Find where the given text appears and provide that cell's center as [x, y] coordinate. 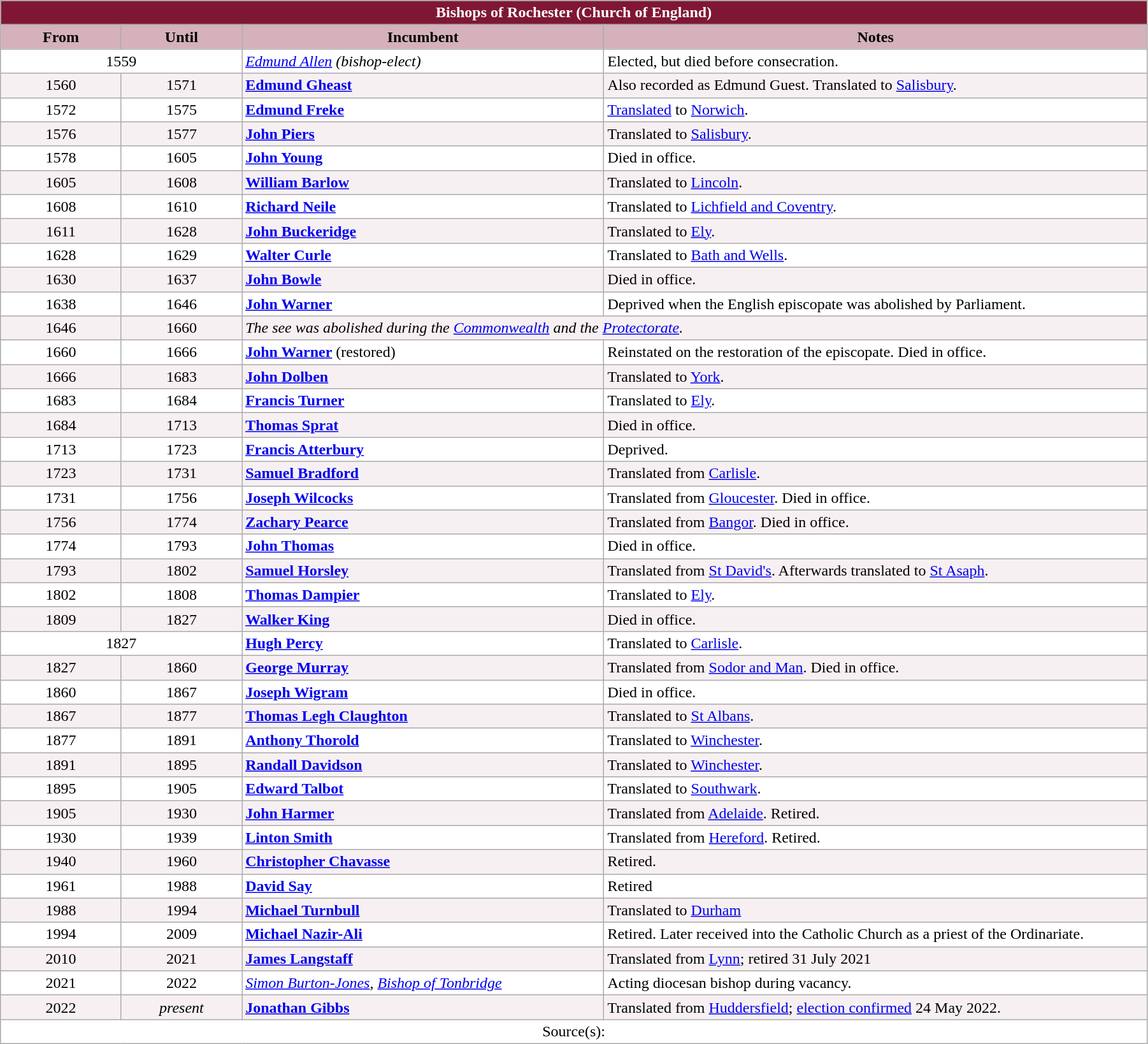
Francis Atterbury [423, 449]
Michael Turnbull [423, 910]
Translated to York. [875, 377]
Reinstated on the restoration of the episcopate. Died in office. [875, 352]
1572 [61, 110]
Translated to Salisbury. [875, 134]
Translated from Hereford. Retired. [875, 837]
1808 [181, 595]
1560 [61, 85]
Translated to Norwich. [875, 110]
Incumbent [423, 37]
John Young [423, 158]
Samuel Horsley [423, 570]
John Bowle [423, 279]
1939 [181, 837]
Retired [875, 886]
Bishops of Rochester (Church of England) [574, 13]
1637 [181, 279]
1571 [181, 85]
Translated to Lincoln. [875, 182]
John Buckeridge [423, 231]
1629 [181, 255]
Thomas Dampier [423, 595]
Retired. Later received into the Catholic Church as a priest of the Ordinariate. [875, 934]
Elected, but died before consecration. [875, 61]
1577 [181, 134]
Jonathan Gibbs [423, 1007]
Linton Smith [423, 837]
1961 [61, 886]
John Dolben [423, 377]
Edmund Allen (bishop-elect) [423, 61]
1575 [181, 110]
1809 [61, 619]
Hugh Percy [423, 643]
Notes [875, 37]
present [181, 1007]
Translated from Gloucester. Died in office. [875, 498]
Translated to Carlisle. [875, 643]
Translated to Bath and Wells. [875, 255]
Joseph Wilcocks [423, 498]
Edmund Gheast [423, 85]
David Say [423, 886]
Edward Talbot [423, 789]
Francis Turner [423, 401]
1611 [61, 231]
Translated from Carlisle. [875, 474]
Thomas Sprat [423, 425]
Deprived when the English episcopate was abolished by Parliament. [875, 304]
1576 [61, 134]
Michael Nazir-Ali [423, 934]
Zachary Pearce [423, 522]
John Piers [423, 134]
Anthony Thorold [423, 741]
Translated from Sodor and Man. Died in office. [875, 667]
Translated to Lichfield and Coventry. [875, 207]
John Harmer [423, 813]
The see was abolished during the Commonwealth and the Protectorate. [694, 328]
Translated from St David's. Afterwards translated to St Asaph. [875, 570]
Translated from Lynn; retired 31 July 2021 [875, 959]
Translated to Durham [875, 910]
Translated to Southwark. [875, 789]
John Warner [423, 304]
2010 [61, 959]
Translated from Adelaide. Retired. [875, 813]
Source(s): [574, 1031]
Samuel Bradford [423, 474]
Deprived. [875, 449]
From [61, 37]
Walter Curle [423, 255]
Translated from Bangor. Died in office. [875, 522]
John Thomas [423, 546]
Until [181, 37]
Christopher Chavasse [423, 862]
1559 [121, 61]
Walker King [423, 619]
Acting diocesan bishop during vacancy. [875, 983]
1638 [61, 304]
Richard Neile [423, 207]
1630 [61, 279]
Retired. [875, 862]
1960 [181, 862]
1578 [61, 158]
Randall Davidson [423, 765]
Also recorded as Edmund Guest. Translated to Salisbury. [875, 85]
William Barlow [423, 182]
Simon Burton-Jones, Bishop of Tonbridge [423, 983]
2009 [181, 934]
1940 [61, 862]
John Warner (restored) [423, 352]
James Langstaff [423, 959]
Joseph Wigram [423, 692]
Translated to St Albans. [875, 716]
Thomas Legh Claughton [423, 716]
Translated from Huddersfield; election confirmed 24 May 2022. [875, 1007]
1610 [181, 207]
Edmund Freke [423, 110]
George Murray [423, 667]
